Provide the [X, Y] coordinate of the cell's center where the given text is located.  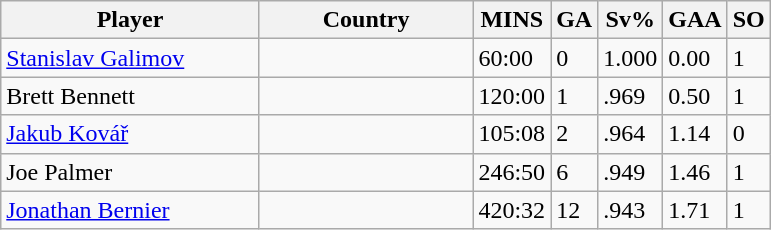
Country [366, 20]
120:00 [512, 96]
105:08 [512, 134]
Brett Bennett [130, 96]
420:32 [512, 210]
Sv% [630, 20]
Joe Palmer [130, 172]
1.71 [695, 210]
.964 [630, 134]
0.00 [695, 58]
Jonathan Bernier [130, 210]
1.46 [695, 172]
Player [130, 20]
2 [574, 134]
.949 [630, 172]
.969 [630, 96]
Jakub Kovář [130, 134]
6 [574, 172]
60:00 [512, 58]
Stanislav Galimov [130, 58]
1.000 [630, 58]
1.14 [695, 134]
MINS [512, 20]
246:50 [512, 172]
0.50 [695, 96]
.943 [630, 210]
12 [574, 210]
SO [748, 20]
GAA [695, 20]
GA [574, 20]
